For the text-containing cell, return its midpoint in (x, y) coordinate format. 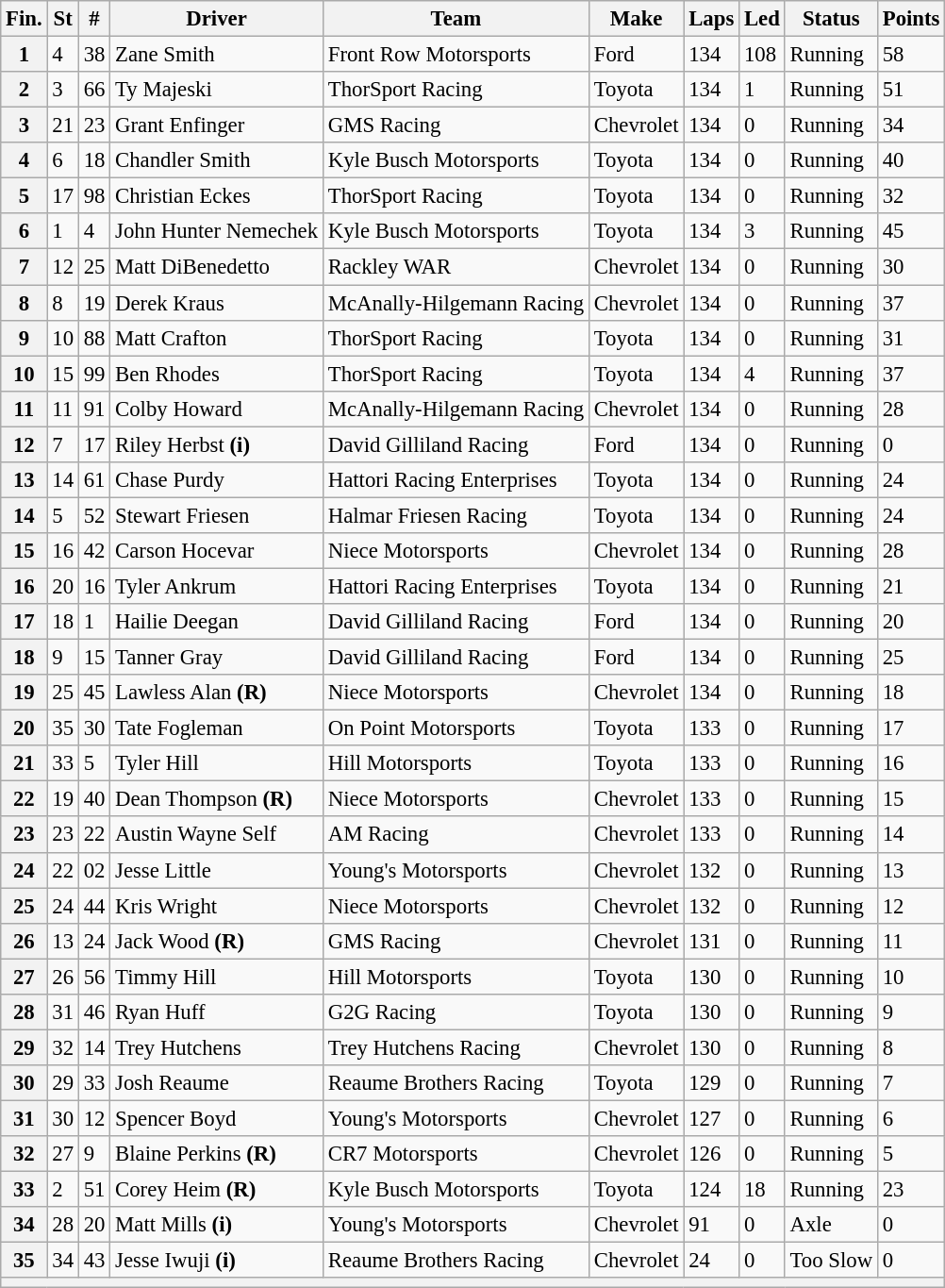
Corey Heim (R) (217, 1190)
AM Racing (456, 835)
Austin Wayne Self (217, 835)
Blaine Perkins (R) (217, 1154)
Ryan Huff (217, 1012)
Matt Crafton (217, 338)
42 (94, 551)
Make (636, 19)
108 (762, 55)
56 (94, 977)
Grant Enfinger (217, 125)
Stewart Friesen (217, 515)
Riley Herbst (i) (217, 444)
Christian Eckes (217, 196)
Colby Howard (217, 409)
Status (831, 19)
52 (94, 515)
Jesse Iwuji (i) (217, 1261)
Axle (831, 1225)
Ben Rhodes (217, 374)
126 (711, 1154)
Timmy Hill (217, 977)
Spencer Boyd (217, 1118)
Trey Hutchens (217, 1047)
Zane Smith (217, 55)
Matt DiBenedetto (217, 267)
Jesse Little (217, 870)
Fin. (25, 19)
66 (94, 90)
On Point Motorsports (456, 728)
46 (94, 1012)
58 (911, 55)
St (62, 19)
John Hunter Nemechek (217, 231)
Tyler Hill (217, 763)
88 (94, 338)
Too Slow (831, 1261)
Lawless Alan (R) (217, 693)
Kris Wright (217, 906)
Halmar Friesen Racing (456, 515)
44 (94, 906)
Tyler Ankrum (217, 586)
Front Row Motorsports (456, 55)
Rackley WAR (456, 267)
Jack Wood (R) (217, 941)
Carson Hocevar (217, 551)
43 (94, 1261)
99 (94, 374)
Team (456, 19)
# (94, 19)
38 (94, 55)
Tanner Gray (217, 658)
98 (94, 196)
Driver (217, 19)
Chase Purdy (217, 480)
Chandler Smith (217, 160)
CR7 Motorsports (456, 1154)
Tate Fogleman (217, 728)
G2G Racing (456, 1012)
Trey Hutchens Racing (456, 1047)
Ty Majeski (217, 90)
61 (94, 480)
127 (711, 1118)
129 (711, 1083)
Josh Reaume (217, 1083)
Derek Kraus (217, 303)
Led (762, 19)
Matt Mills (i) (217, 1225)
124 (711, 1190)
Hailie Deegan (217, 622)
131 (711, 941)
Points (911, 19)
Dean Thompson (R) (217, 799)
Laps (711, 19)
02 (94, 870)
